From the cell containing the given text, extract its center point as [x, y] coordinate. 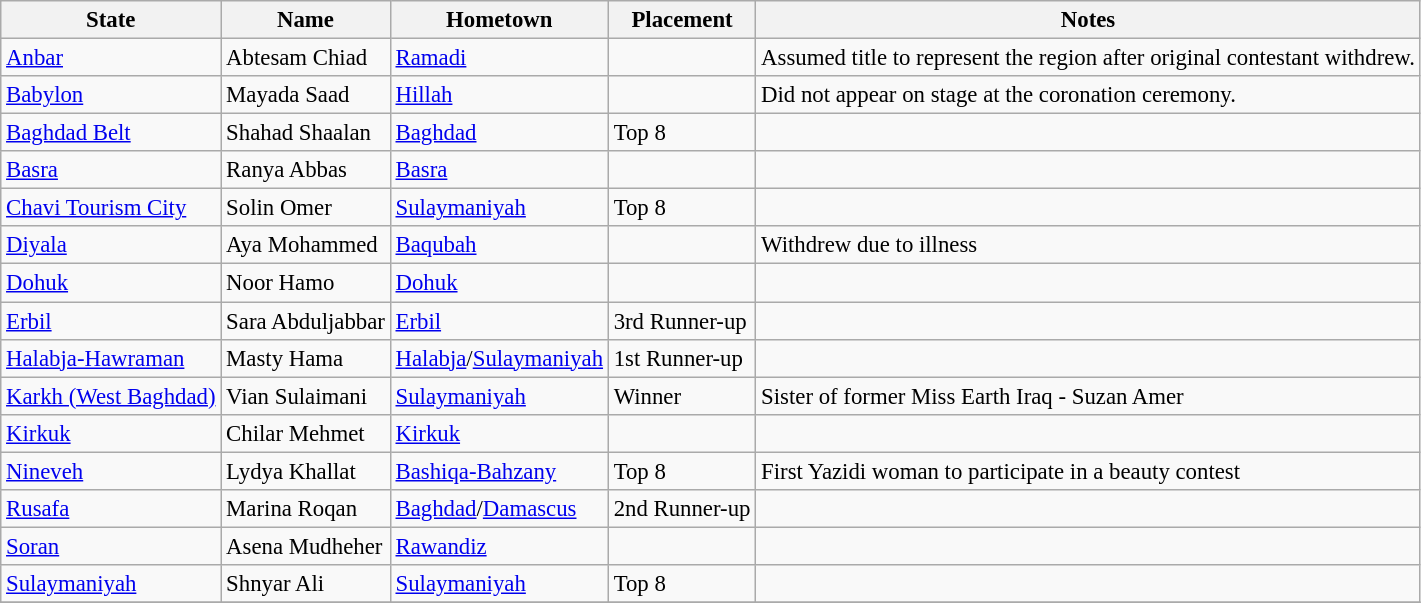
Ramadi [499, 58]
Baghdad/Damascus [499, 509]
Did not appear on stage at the coronation ceremony. [1088, 95]
Baqubah [499, 245]
Winner [682, 396]
Hillah [499, 95]
Notes [1088, 20]
Masty Hama [306, 358]
State [111, 20]
Solin Omer [306, 208]
Diyala [111, 245]
Rusafa [111, 509]
Hometown [499, 20]
1st Runner-up [682, 358]
Karkh (West Baghdad) [111, 396]
2nd Runner-up [682, 509]
Asena Mudheher [306, 546]
Vian Sulaimani [306, 396]
Abtesam Chiad [306, 58]
Name [306, 20]
Chilar Mehmet [306, 433]
Mayada Saad [306, 95]
Babylon [111, 95]
Nineveh [111, 471]
Shnyar Ali [306, 584]
Assumed title to represent the region after original contestant withdrew. [1088, 58]
Ranya Abbas [306, 170]
Aya Mohammed [306, 245]
Shahad Shaalan [306, 133]
Marina Roqan [306, 509]
Lydya Khallat [306, 471]
Rawandiz [499, 546]
Noor Hamo [306, 283]
Anbar [111, 58]
Soran [111, 546]
Placement [682, 20]
Halabja-Hawraman [111, 358]
Withdrew due to illness [1088, 245]
First Yazidi woman to participate in a beauty contest [1088, 471]
3rd Runner-up [682, 321]
Chavi Tourism City [111, 208]
Halabja/Sulaymaniyah [499, 358]
Baghdad Belt [111, 133]
Bashiqa-Bahzany [499, 471]
Sara Abduljabbar [306, 321]
Baghdad [499, 133]
Sister of former Miss Earth Iraq - Suzan Amer [1088, 396]
